Extract the [x, y] coordinate from the center of the cell holding the provided text.  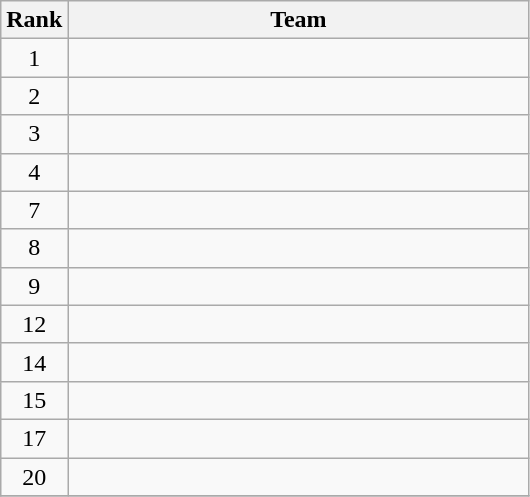
Team [298, 20]
14 [34, 362]
9 [34, 286]
17 [34, 438]
1 [34, 58]
7 [34, 210]
12 [34, 324]
3 [34, 134]
2 [34, 96]
8 [34, 248]
Rank [34, 20]
4 [34, 172]
15 [34, 400]
20 [34, 477]
